Extract the (x, y) coordinate from the center of the cell holding the provided text.  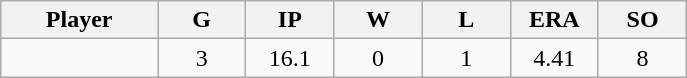
IP (290, 20)
0 (378, 58)
G (202, 20)
3 (202, 58)
1 (466, 58)
8 (642, 58)
ERA (554, 20)
SO (642, 20)
Player (80, 20)
L (466, 20)
W (378, 20)
16.1 (290, 58)
4.41 (554, 58)
